From the cell containing the given text, extract its center point as [X, Y] coordinate. 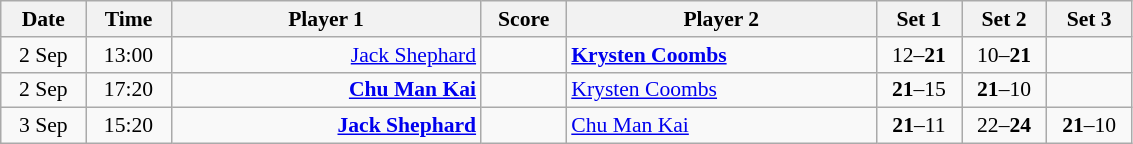
Player 2 [721, 19]
21–15 [918, 90]
Set 1 [918, 19]
Set 3 [1090, 19]
3 Sep [44, 126]
Player 1 [326, 19]
Time [128, 19]
15:20 [128, 126]
13:00 [128, 55]
17:20 [128, 90]
Set 2 [1004, 19]
Date [44, 19]
12–21 [918, 55]
Score [524, 19]
10–21 [1004, 55]
22–24 [1004, 126]
21–11 [918, 126]
